Return the (x, y) coordinate for the center point of the cell that contains the specified text.  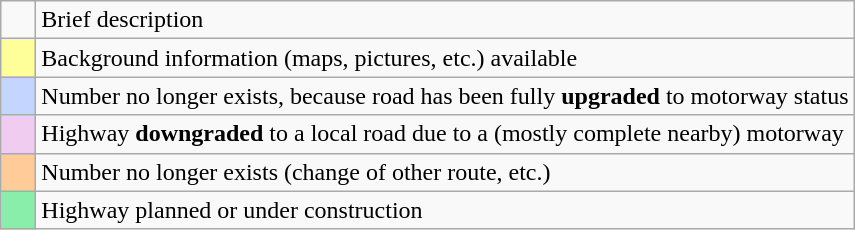
Background information (maps, pictures, etc.) available (445, 58)
Number no longer exists (change of other route, etc.) (445, 172)
Number no longer exists, because road has been fully upgraded to motorway status (445, 96)
Highway planned or under construction (445, 210)
Highway downgraded to a local road due to a (mostly complete nearby) motorway (445, 134)
Brief description (445, 20)
